Extract the [X, Y] coordinate from the center of the cell holding the provided text.  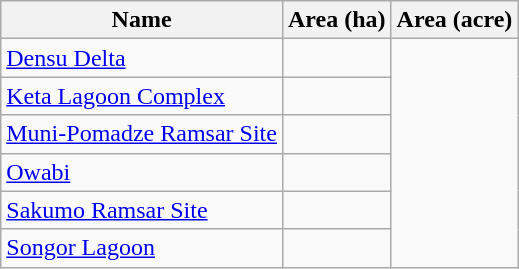
Muni-Pomadze Ramsar Site [142, 134]
Sakumo Ramsar Site [142, 210]
Densu Delta [142, 58]
Keta Lagoon Complex [142, 96]
Area (acre) [454, 20]
Owabi [142, 172]
Area (ha) [336, 20]
Name [142, 20]
Songor Lagoon [142, 248]
